Return the (X, Y) coordinate for the center point of the cell that contains the specified text.  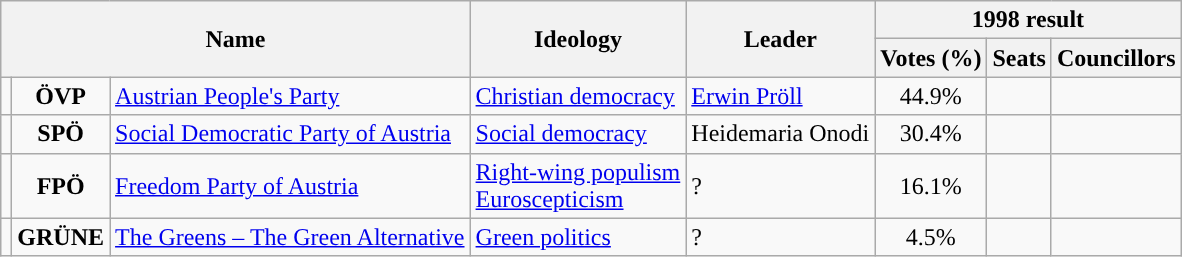
44.9% (931, 96)
Heidemaria Onodi (780, 134)
Christian democracy (578, 96)
Name (236, 39)
Social Democratic Party of Austria (290, 134)
Green politics (578, 237)
1998 result (1028, 20)
16.1% (931, 186)
Freedom Party of Austria (290, 186)
Right-wing populismEuroscepticism (578, 186)
Votes (%) (931, 58)
The Greens – The Green Alternative (290, 237)
Seats (1019, 58)
Social democracy (578, 134)
Leader (780, 39)
Ideology (578, 39)
SPÖ (61, 134)
30.4% (931, 134)
Councillors (1116, 58)
4.5% (931, 237)
GRÜNE (61, 237)
Erwin Pröll (780, 96)
ÖVP (61, 96)
Austrian People's Party (290, 96)
FPÖ (61, 186)
